Scan for the cell matching the given text and deliver its [X, Y] coordinate at center. 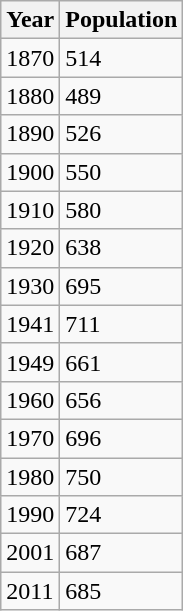
1910 [30, 210]
Year [30, 20]
1930 [30, 286]
526 [122, 134]
1920 [30, 248]
1980 [30, 477]
1941 [30, 324]
1990 [30, 515]
550 [122, 172]
711 [122, 324]
2001 [30, 553]
1880 [30, 96]
750 [122, 477]
695 [122, 286]
687 [122, 553]
656 [122, 400]
696 [122, 438]
1949 [30, 362]
514 [122, 58]
661 [122, 362]
1870 [30, 58]
489 [122, 96]
685 [122, 591]
1970 [30, 438]
2011 [30, 591]
Population [122, 20]
638 [122, 248]
724 [122, 515]
1900 [30, 172]
1960 [30, 400]
580 [122, 210]
1890 [30, 134]
